For the text-containing cell, return its midpoint in (x, y) coordinate format. 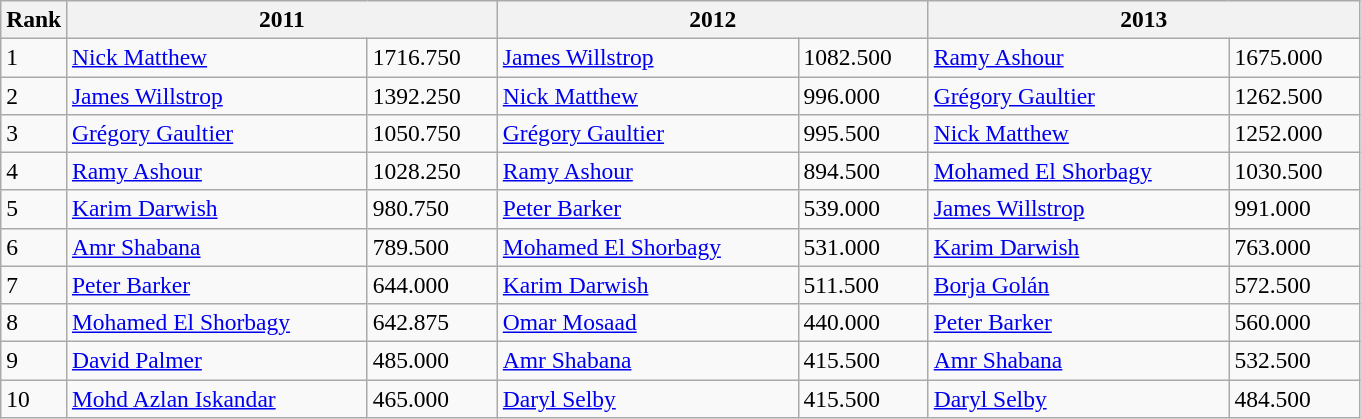
1675.000 (1294, 57)
531.000 (863, 247)
David Palmer (218, 360)
560.000 (1294, 322)
1082.500 (863, 57)
980.750 (432, 209)
8 (34, 322)
3 (34, 133)
642.875 (432, 322)
1050.750 (432, 133)
511.500 (863, 285)
2012 (712, 19)
894.500 (863, 171)
Omar Mosaad (648, 322)
1262.500 (1294, 95)
1 (34, 57)
789.500 (432, 247)
2013 (1144, 19)
485.000 (432, 360)
6 (34, 247)
532.500 (1294, 360)
484.500 (1294, 398)
644.000 (432, 285)
9 (34, 360)
991.000 (1294, 209)
2 (34, 95)
10 (34, 398)
440.000 (863, 322)
4 (34, 171)
Borja Golán (1078, 285)
995.500 (863, 133)
Rank (34, 19)
5 (34, 209)
572.500 (1294, 285)
539.000 (863, 209)
Mohd Azlan Iskandar (218, 398)
1030.500 (1294, 171)
1392.250 (432, 95)
1252.000 (1294, 133)
7 (34, 285)
996.000 (863, 95)
2011 (282, 19)
763.000 (1294, 247)
1716.750 (432, 57)
465.000 (432, 398)
1028.250 (432, 171)
